Pinpoint the cell where the given text exists, returning its (X, Y) midpoint coordinate. 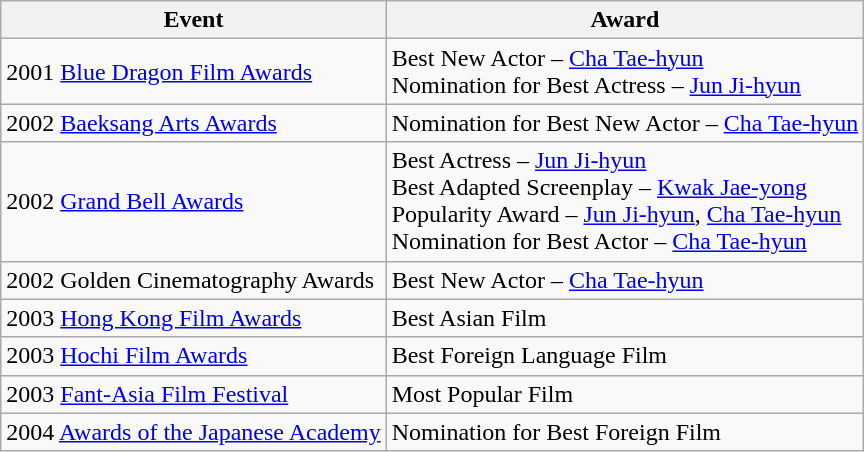
Best Foreign Language Film (625, 356)
2003 Hong Kong Film Awards (194, 318)
2002 Golden Cinematography Awards (194, 280)
2002 Baeksang Arts Awards (194, 123)
Nomination for Best New Actor – Cha Tae-hyun (625, 123)
2003 Hochi Film Awards (194, 356)
Most Popular Film (625, 394)
Best Actress – Jun Ji-hyunBest Adapted Screenplay – Kwak Jae-yongPopularity Award – Jun Ji-hyun, Cha Tae-hyunNomination for Best Actor – Cha Tae-hyun (625, 202)
Best Asian Film (625, 318)
Best New Actor – Cha Tae-hyunNomination for Best Actress – Jun Ji-hyun (625, 72)
Award (625, 20)
Nomination for Best Foreign Film (625, 432)
2003 Fant-Asia Film Festival (194, 394)
Best New Actor – Cha Tae-hyun (625, 280)
2002 Grand Bell Awards (194, 202)
2001 Blue Dragon Film Awards (194, 72)
Event (194, 20)
2004 Awards of the Japanese Academy (194, 432)
